Output the [x, y] coordinate of the center of the cell containing the given text.  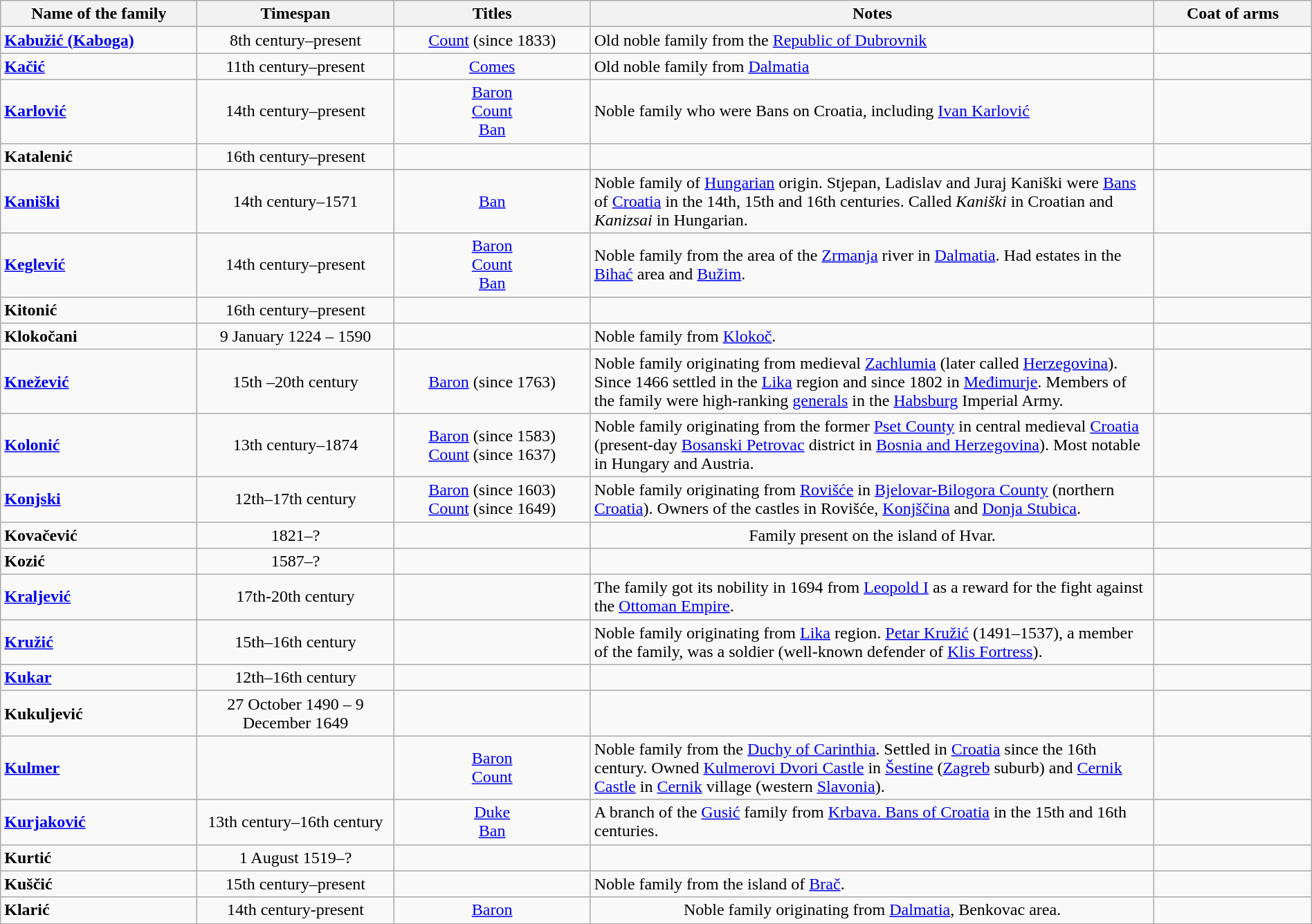
9 January 1224 – 1590 [295, 336]
Kukuljević [99, 714]
13th century–16th century [295, 822]
Notes [872, 14]
Comes [492, 66]
Coat of arms [1233, 14]
DukeBan [492, 822]
Knežević [99, 381]
15th–16th century [295, 642]
11th century–present [295, 66]
Kitonić [99, 310]
1 August 1519–? [295, 858]
Kaniški [99, 201]
14th century–1571 [295, 201]
Baron (since 1763) [492, 381]
Noble family originating from Rovišće in Bjelovar-Bilogora County (northern Croatia). Owners of the castles in Rovišće, Konjščina and Donja Stubica. [872, 499]
Klokočani [99, 336]
Karlović [99, 111]
Kulmer [99, 768]
12th–17th century [295, 499]
Noble family from Klokoč. [872, 336]
Klarić [99, 910]
Old noble family from the Republic of Dubrovnik [872, 40]
17th-20th century [295, 598]
8th century–present [295, 40]
Old noble family from Dalmatia [872, 66]
Kačić [99, 66]
A branch of the Gusić family from Krbava. Bans of Croatia in the 15th and 16th centuries. [872, 822]
Keglević [99, 265]
BaronCount [492, 768]
15th –20th century [295, 381]
Noble family from the island of Brač. [872, 884]
Katalenić [99, 156]
27 October 1490 – 9 December 1649 [295, 714]
15th century–present [295, 884]
Kružić [99, 642]
Baron [492, 910]
Kurtić [99, 858]
Noble family from the area of the Zrmanja river in Dalmatia. Had estates in the Bihać area and Bužim. [872, 265]
1587–? [295, 562]
Kuščić [99, 884]
Baron (since 1583)Count (since 1637) [492, 445]
Konjski [99, 499]
Timespan [295, 14]
Family present on the island of Hvar. [872, 535]
Kukar [99, 678]
Noble family originating from Dalmatia, Benkovac area. [872, 910]
Kolonić [99, 445]
Count (since 1833) [492, 40]
12th–16th century [295, 678]
Ban [492, 201]
Kurjaković [99, 822]
Kraljević [99, 598]
Kabužić (Kaboga) [99, 40]
13th century–1874 [295, 445]
Titles [492, 14]
Kovačević [99, 535]
Noble family who were Bans on Croatia, including Ivan Karlović [872, 111]
Noble family originating from Lika region. Petar Kružić (1491–1537), a member of the family, was a soldier (well-known defender of Klis Fortress). [872, 642]
The family got its nobility in 1694 from Leopold I as a reward for the fight against the Ottoman Empire. [872, 598]
Name of the family [99, 14]
14th century-present [295, 910]
Kozić [99, 562]
Baron (since 1603)Count (since 1649) [492, 499]
1821–? [295, 535]
